Determine the [X, Y] coordinate at the center of the cell enclosing the given text.  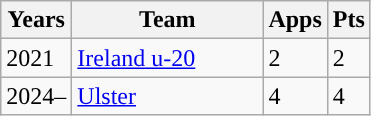
Apps [295, 20]
Pts [348, 20]
Years [36, 20]
Team [168, 20]
2021 [36, 58]
Ulster [168, 96]
Ireland u-20 [168, 58]
2024– [36, 96]
